Capture the cell that displays the provided text and extract its [X, Y] central coordinate. 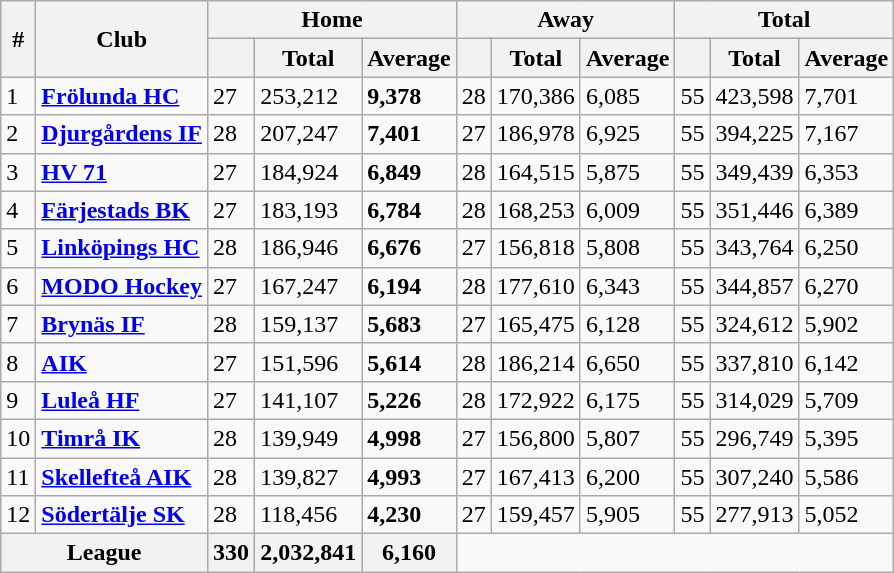
Linköpings HC [122, 248]
2 [18, 134]
7 [18, 324]
118,456 [308, 515]
351,446 [754, 210]
337,810 [754, 362]
139,827 [308, 477]
4,998 [410, 438]
8 [18, 362]
343,764 [754, 248]
168,253 [536, 210]
253,212 [308, 96]
10 [18, 438]
6,160 [410, 553]
League [104, 553]
156,800 [536, 438]
6,784 [410, 210]
2,032,841 [308, 553]
151,596 [308, 362]
Away [566, 20]
6 [18, 286]
277,913 [754, 515]
MODO Hockey [122, 286]
6,343 [628, 286]
6,142 [846, 362]
6,009 [628, 210]
6,194 [410, 286]
Luleå HF [122, 400]
186,978 [536, 134]
7,701 [846, 96]
6,085 [628, 96]
6,676 [410, 248]
314,029 [754, 400]
5,614 [410, 362]
7,167 [846, 134]
330 [232, 553]
344,857 [754, 286]
159,457 [536, 515]
Timrå IK [122, 438]
5,586 [846, 477]
307,240 [754, 477]
9,378 [410, 96]
Home [332, 20]
159,137 [308, 324]
296,749 [754, 438]
6,200 [628, 477]
6,925 [628, 134]
4,230 [410, 515]
156,818 [536, 248]
207,247 [308, 134]
183,193 [308, 210]
6,128 [628, 324]
6,389 [846, 210]
324,612 [754, 324]
6,250 [846, 248]
Frölunda HC [122, 96]
5,902 [846, 324]
9 [18, 400]
6,175 [628, 400]
349,439 [754, 172]
172,922 [536, 400]
186,214 [536, 362]
6,849 [410, 172]
Club [122, 39]
11 [18, 477]
5,807 [628, 438]
6,270 [846, 286]
1 [18, 96]
164,515 [536, 172]
4,993 [410, 477]
Skellefteå AIK [122, 477]
177,610 [536, 286]
141,107 [308, 400]
3 [18, 172]
6,650 [628, 362]
184,924 [308, 172]
5,052 [846, 515]
167,247 [308, 286]
423,598 [754, 96]
167,413 [536, 477]
186,946 [308, 248]
6,353 [846, 172]
5,808 [628, 248]
5,683 [410, 324]
5,905 [628, 515]
Färjestads BK [122, 210]
Brynäs IF [122, 324]
170,386 [536, 96]
5 [18, 248]
139,949 [308, 438]
5,709 [846, 400]
165,475 [536, 324]
5,395 [846, 438]
5,875 [628, 172]
HV 71 [122, 172]
Södertälje SK [122, 515]
# [18, 39]
12 [18, 515]
4 [18, 210]
5,226 [410, 400]
7,401 [410, 134]
Djurgårdens IF [122, 134]
394,225 [754, 134]
AIK [122, 362]
